Return (x, y) of the center of cell containing provided text 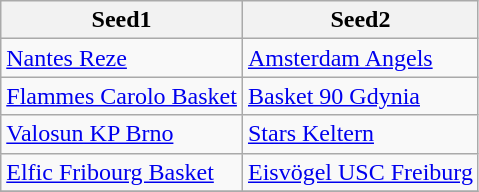
Stars Keltern (360, 134)
Elfic Fribourg Basket (122, 172)
Basket 90 Gdynia (360, 96)
Seed1 (122, 20)
Amsterdam Angels (360, 58)
Valosun KP Brno (122, 134)
Nantes Reze (122, 58)
Seed2 (360, 20)
Flammes Carolo Basket (122, 96)
Eisvögel USC Freiburg (360, 172)
